Output the (x, y) coordinate of the center of the cell containing the given text.  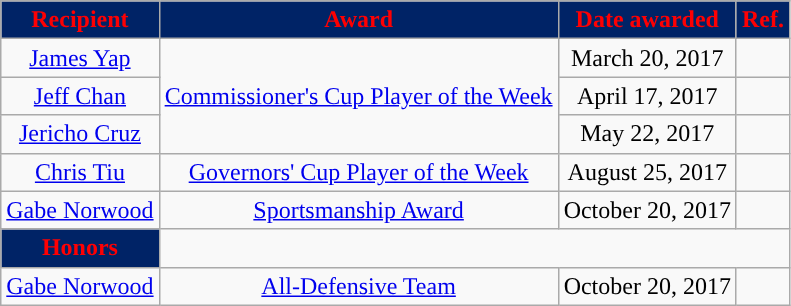
Ref. (762, 20)
March 20, 2017 (647, 58)
Chris Tiu (80, 172)
Jeff Chan (80, 96)
May 22, 2017 (647, 134)
All-Defensive Team (358, 286)
Jericho Cruz (80, 134)
Governors' Cup Player of the Week (358, 172)
Sportsmanship Award (358, 210)
August 25, 2017 (647, 172)
Date awarded (647, 20)
Honors (80, 248)
Award (358, 20)
April 17, 2017 (647, 96)
Recipient (80, 20)
James Yap (80, 58)
Commissioner's Cup Player of the Week (358, 96)
